Identify which cell holds the provided text, then report its [x, y] central coordinate. 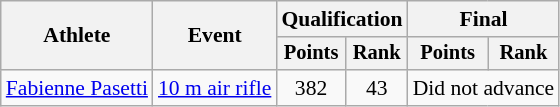
43 [377, 88]
Fabienne Pasetti [77, 88]
Athlete [77, 36]
Final [484, 19]
10 m air rifle [214, 88]
Event [214, 36]
382 [310, 88]
Did not advance [484, 88]
Qualification [342, 19]
